From the cell containing the given text, extract its center point as (x, y) coordinate. 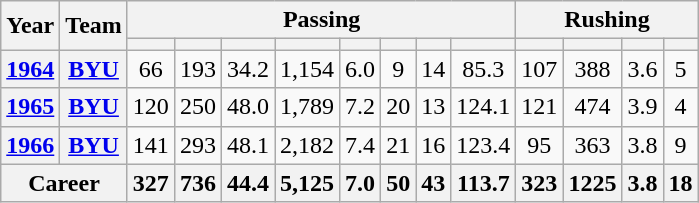
66 (150, 69)
Rushing (607, 20)
250 (198, 107)
50 (398, 183)
193 (198, 69)
1,789 (308, 107)
123.4 (484, 145)
388 (592, 69)
Year (30, 26)
5 (680, 69)
13 (434, 107)
21 (398, 145)
107 (540, 69)
7.0 (360, 183)
120 (150, 107)
1966 (30, 145)
14 (434, 69)
121 (540, 107)
363 (592, 145)
7.4 (360, 145)
7.2 (360, 107)
5,125 (308, 183)
16 (434, 145)
48.1 (248, 145)
2,182 (308, 145)
95 (540, 145)
48.0 (248, 107)
Career (64, 183)
1225 (592, 183)
18 (680, 183)
474 (592, 107)
43 (434, 183)
20 (398, 107)
44.4 (248, 183)
113.7 (484, 183)
85.3 (484, 69)
736 (198, 183)
323 (540, 183)
1965 (30, 107)
4 (680, 107)
141 (150, 145)
Team (94, 26)
3.9 (642, 107)
6.0 (360, 69)
Passing (321, 20)
34.2 (248, 69)
327 (150, 183)
3.6 (642, 69)
1,154 (308, 69)
124.1 (484, 107)
1964 (30, 69)
293 (198, 145)
